Search for the cell housing the specified text and yield its (x, y) center coordinate. 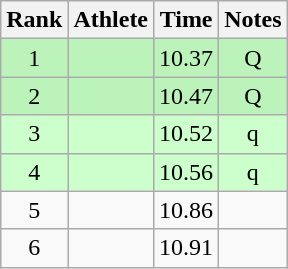
10.86 (186, 210)
10.52 (186, 134)
4 (34, 172)
10.37 (186, 58)
10.56 (186, 172)
10.47 (186, 96)
Athlete (111, 20)
Notes (253, 20)
5 (34, 210)
3 (34, 134)
Rank (34, 20)
6 (34, 248)
10.91 (186, 248)
2 (34, 96)
1 (34, 58)
Time (186, 20)
